From the cell containing the given text, extract its center point as (x, y) coordinate. 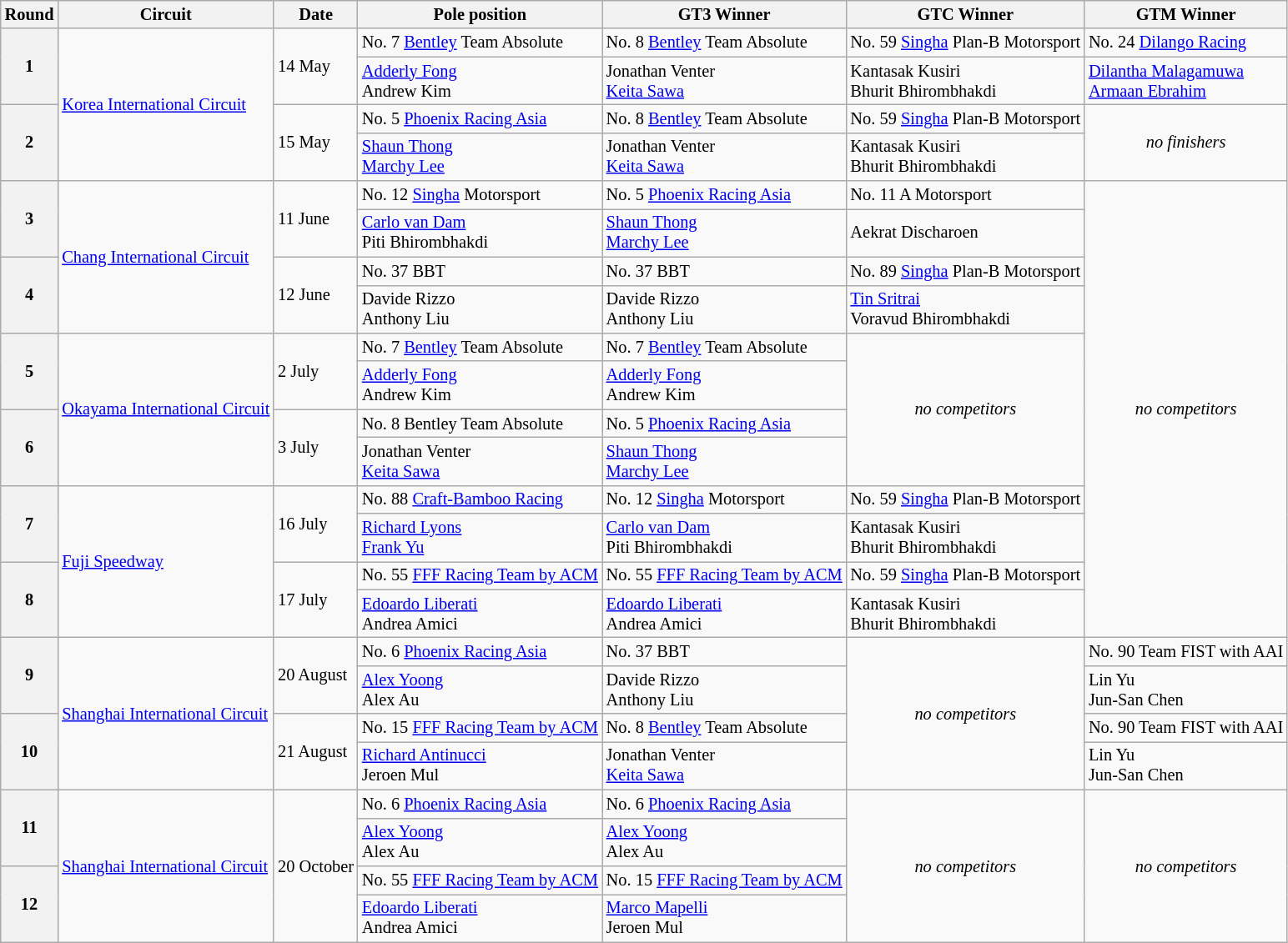
9 (30, 675)
3 July (315, 447)
14 May (315, 67)
4 (30, 295)
Fuji Speedway (165, 562)
Korea International Circuit (165, 105)
11 June (315, 218)
10 (30, 752)
12 (30, 904)
12 June (315, 295)
17 July (315, 599)
Marco Mapelli Jeroen Mul (724, 918)
1 (30, 67)
15 May (315, 142)
Chang International Circuit (165, 257)
GTC Winner (966, 14)
21 August (315, 752)
GT3 Winner (724, 14)
11 (30, 827)
Richard Antinucci Jeroen Mul (480, 765)
No. 89 Singha Plan-B Motorsport (966, 271)
Dilantha Malagamuwa Armaan Ebrahim (1186, 81)
Date (315, 14)
2 July (315, 370)
20 August (315, 675)
20 October (315, 865)
5 (30, 370)
16 July (315, 524)
Round (30, 14)
Richard Lyons Frank Yu (480, 538)
Pole position (480, 14)
Tin Sritrai Voravud Bhirombhakdi (966, 309)
no finishers (1186, 142)
2 (30, 142)
8 (30, 599)
Aekrat Discharoen (966, 233)
No. 11 A Motorsport (966, 195)
7 (30, 524)
Circuit (165, 14)
Okayama International Circuit (165, 409)
GTM Winner (1186, 14)
6 (30, 447)
No. 24 Dilango Racing (1186, 43)
3 (30, 218)
No. 88 Craft-Bamboo Racing (480, 499)
